Search for the cell housing the specified text and yield its [X, Y] center coordinate. 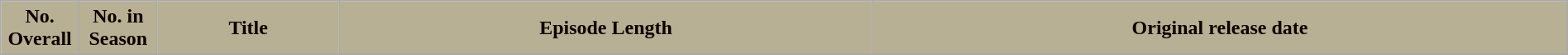
No. in Season [117, 28]
Episode Length [605, 28]
Title [248, 28]
Original release date [1220, 28]
No. Overall [40, 28]
